Determine the (X, Y) coordinate at the center of the cell enclosing the given text.  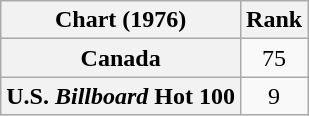
Rank (274, 20)
Chart (1976) (121, 20)
Canada (121, 58)
75 (274, 58)
9 (274, 96)
U.S. Billboard Hot 100 (121, 96)
